For the text-containing cell, return its midpoint in [x, y] coordinate format. 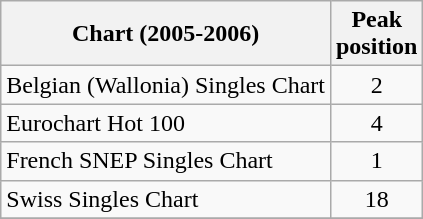
French SNEP Singles Chart [166, 161]
Peakposition [376, 34]
2 [376, 85]
18 [376, 199]
Belgian (Wallonia) Singles Chart [166, 85]
Chart (2005-2006) [166, 34]
1 [376, 161]
Eurochart Hot 100 [166, 123]
4 [376, 123]
Swiss Singles Chart [166, 199]
